Find where the given text appears and provide that cell's center as (X, Y) coordinate. 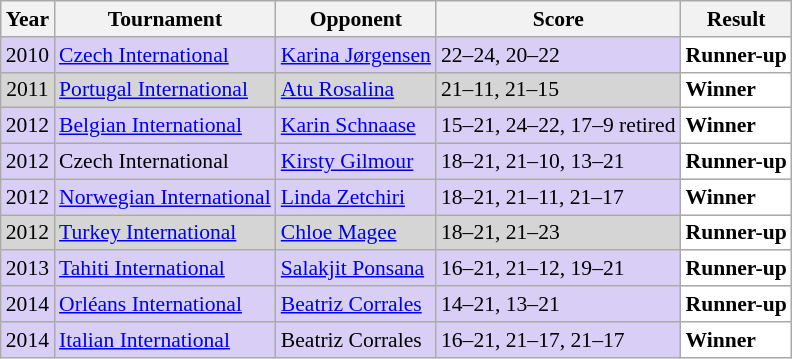
Belgian International (165, 126)
Atu Rosalina (356, 90)
18–21, 21–23 (558, 233)
16–21, 21–17, 21–17 (558, 340)
Tournament (165, 19)
14–21, 13–21 (558, 304)
Tahiti International (165, 269)
Turkey International (165, 233)
Italian International (165, 340)
16–21, 21–12, 19–21 (558, 269)
Norwegian International (165, 197)
Linda Zetchiri (356, 197)
Salakjit Ponsana (356, 269)
15–21, 24–22, 17–9 retired (558, 126)
2013 (28, 269)
2011 (28, 90)
2010 (28, 55)
Chloe Magee (356, 233)
Karin Schnaase (356, 126)
Score (558, 19)
Portugal International (165, 90)
18–21, 21–10, 13–21 (558, 162)
21–11, 21–15 (558, 90)
Orléans International (165, 304)
Result (736, 19)
22–24, 20–22 (558, 55)
Opponent (356, 19)
18–21, 21–11, 21–17 (558, 197)
Kirsty Gilmour (356, 162)
Karina Jørgensen (356, 55)
Year (28, 19)
